Identify which cell holds the provided text, then report its (X, Y) central coordinate. 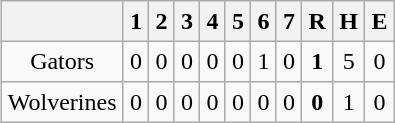
3 (187, 21)
R (318, 21)
Gators (62, 61)
7 (289, 21)
4 (213, 21)
2 (162, 21)
E (380, 21)
Wolverines (62, 102)
6 (264, 21)
H (349, 21)
